Find where the given text appears and provide that cell's center as (x, y) coordinate. 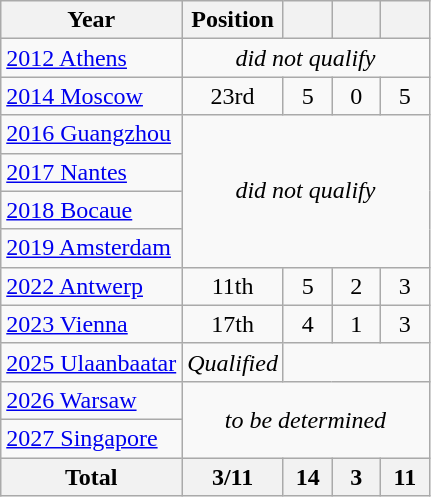
11th (233, 286)
2022 Antwerp (92, 286)
Position (233, 20)
to be determined (306, 419)
2018 Bocaue (92, 210)
2027 Singapore (92, 438)
Total (92, 477)
2019 Amsterdam (92, 248)
2025 Ulaanbaatar (92, 362)
Qualified (233, 362)
Year (92, 20)
2026 Warsaw (92, 400)
14 (308, 477)
3/11 (233, 477)
23rd (233, 96)
2023 Vienna (92, 324)
4 (308, 324)
0 (356, 96)
1 (356, 324)
2 (356, 286)
17th (233, 324)
11 (406, 477)
2014 Moscow (92, 96)
2012 Athens (92, 58)
2017 Nantes (92, 172)
2016 Guangzhou (92, 134)
